Capture the cell that displays the provided text and extract its [x, y] central coordinate. 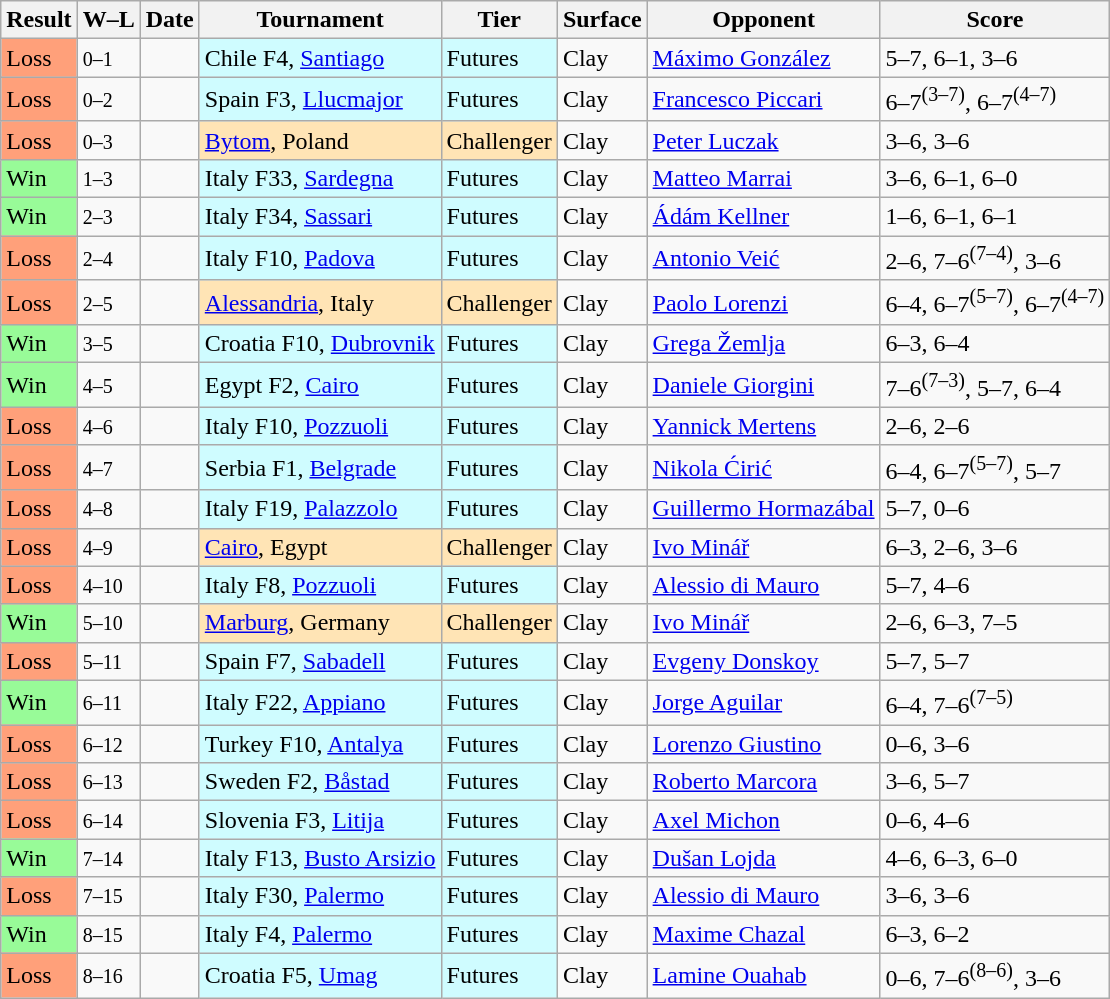
2–6, 6–3, 7–5 [995, 623]
Paolo Lorenzi [764, 302]
Italy F34, Sassari [320, 217]
Alessandria, Italy [320, 302]
Italy F10, Padova [320, 258]
Slovenia F3, Litija [320, 820]
Axel Michon [764, 820]
0–6, 3–6 [995, 744]
Sweden F2, Båstad [320, 782]
1–6, 6–1, 6–1 [995, 217]
Marburg, Germany [320, 623]
7–6(7–3), 5–7, 6–4 [995, 386]
Guillermo Hormazábal [764, 509]
4–5 [108, 386]
3–5 [108, 344]
Italy F30, Palermo [320, 896]
4–6, 6–3, 6–0 [995, 858]
Matteo Marrai [764, 178]
6–11 [108, 702]
Croatia F5, Umag [320, 976]
7–15 [108, 896]
Opponent [764, 20]
6–14 [108, 820]
Spain F3, Llucmajor [320, 100]
Spain F7, Sabadell [320, 661]
2–5 [108, 302]
0–2 [108, 100]
Evgeny Donskoy [764, 661]
Tournament [320, 20]
6–3, 6–4 [995, 344]
4–6 [108, 426]
Lorenzo Giustino [764, 744]
Italy F8, Pozzuoli [320, 585]
6–4, 7–6(7–5) [995, 702]
6–4, 6–7(5–7), 6–7(4–7) [995, 302]
Chile F4, Santiago [320, 58]
6–3, 2–6, 3–6 [995, 547]
1–3 [108, 178]
5–7, 0–6 [995, 509]
4–10 [108, 585]
Lamine Ouahab [764, 976]
Turkey F10, Antalya [320, 744]
5–7, 5–7 [995, 661]
0–1 [108, 58]
3–6, 6–1, 6–0 [995, 178]
Date [170, 20]
Result [39, 20]
Maxime Chazal [764, 934]
Bytom, Poland [320, 140]
Surface [602, 20]
4–8 [108, 509]
Dušan Lojda [764, 858]
0–6, 7–6(8–6), 3–6 [995, 976]
Peter Luczak [764, 140]
5–7, 6–1, 3–6 [995, 58]
Roberto Marcora [764, 782]
2–4 [108, 258]
Antonio Veić [764, 258]
Francesco Piccari [764, 100]
Ádám Kellner [764, 217]
6–7(3–7), 6–7(4–7) [995, 100]
Jorge Aguilar [764, 702]
Egypt F2, Cairo [320, 386]
2–6, 7–6(7–4), 3–6 [995, 258]
3–6, 5–7 [995, 782]
Daniele Giorgini [764, 386]
Máximo González [764, 58]
2–6, 2–6 [995, 426]
Croatia F10, Dubrovnik [320, 344]
W–L [108, 20]
Italy F22, Appiano [320, 702]
6–3, 6–2 [995, 934]
5–7, 4–6 [995, 585]
5–10 [108, 623]
Tier [499, 20]
6–4, 6–7(5–7), 5–7 [995, 468]
8–16 [108, 976]
Cairo, Egypt [320, 547]
Yannick Mertens [764, 426]
8–15 [108, 934]
0–6, 4–6 [995, 820]
7–14 [108, 858]
Grega Žemlja [764, 344]
Italy F19, Palazzolo [320, 509]
Italy F33, Sardegna [320, 178]
Serbia F1, Belgrade [320, 468]
Italy F10, Pozzuoli [320, 426]
Score [995, 20]
6–13 [108, 782]
Italy F13, Busto Arsizio [320, 858]
Nikola Ćirić [764, 468]
4–7 [108, 468]
4–9 [108, 547]
2–3 [108, 217]
6–12 [108, 744]
0–3 [108, 140]
Italy F4, Palermo [320, 934]
5–11 [108, 661]
